Capture the cell that displays the provided text and extract its (x, y) central coordinate. 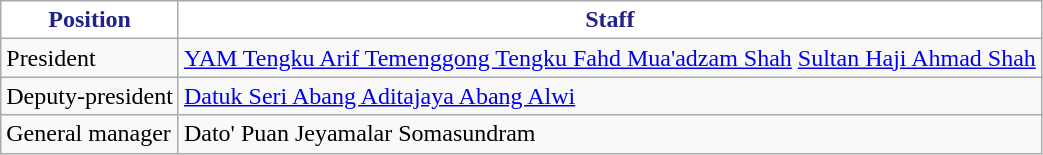
Datuk Seri Abang Aditajaya Abang Alwi (610, 96)
Position (90, 20)
General manager (90, 134)
Staff (610, 20)
Deputy-president (90, 96)
Dato' Puan Jeyamalar Somasundram (610, 134)
President (90, 58)
YAM Tengku Arif Temenggong Tengku Fahd Mua'adzam Shah Sultan Haji Ahmad Shah (610, 58)
